Capture the cell that displays the provided text and extract its (x, y) central coordinate. 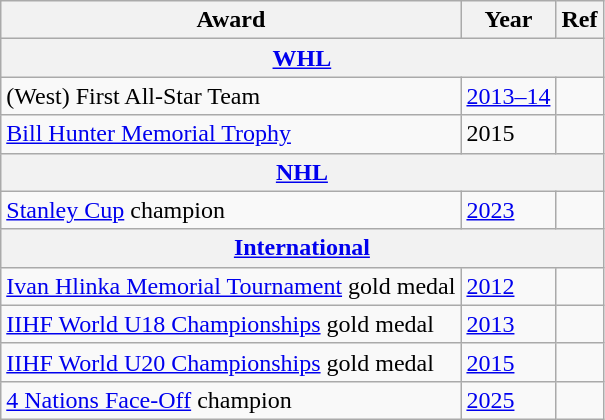
Stanley Cup champion (231, 210)
International (302, 248)
Year (508, 20)
2013–14 (508, 96)
Ref (580, 20)
IIHF World U20 Championships gold medal (231, 362)
2025 (508, 400)
Bill Hunter Memorial Trophy (231, 134)
2012 (508, 286)
WHL (302, 58)
NHL (302, 172)
Ivan Hlinka Memorial Tournament gold medal (231, 286)
4 Nations Face-Off champion (231, 400)
2013 (508, 324)
IIHF World U18 Championships gold medal (231, 324)
2023 (508, 210)
Award (231, 20)
(West) First All-Star Team (231, 96)
